Scan for the cell matching the given text and deliver its (x, y) coordinate at center. 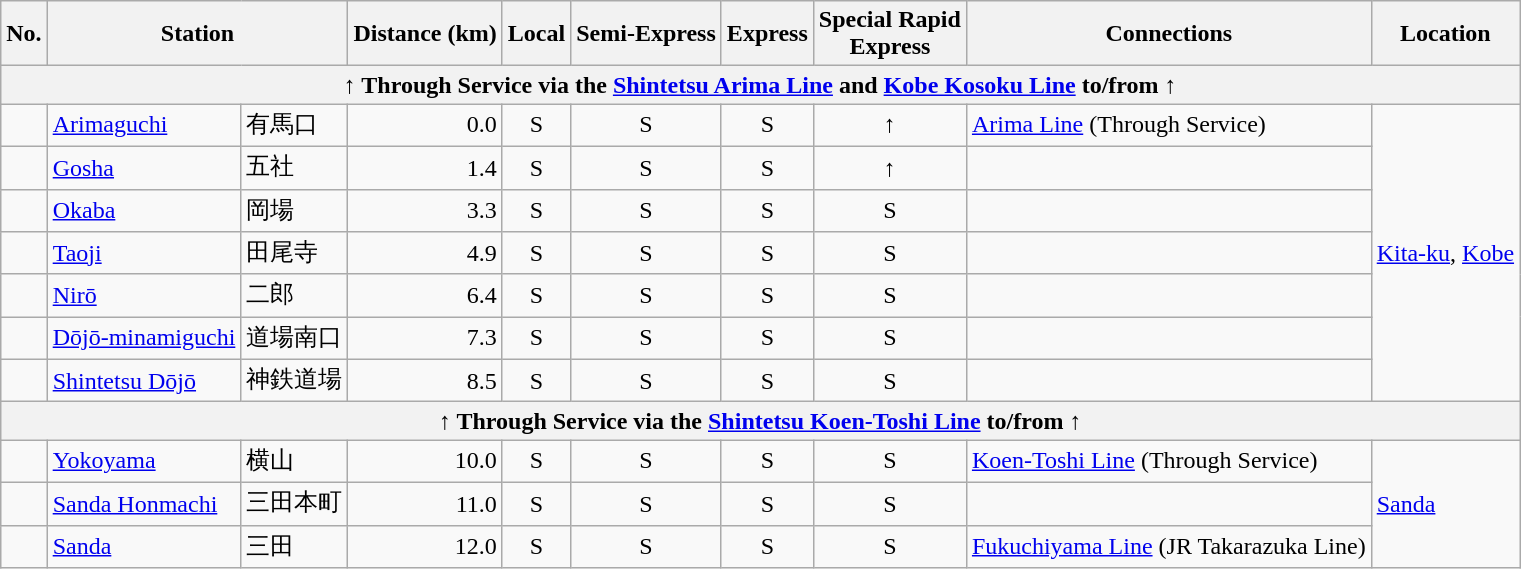
11.0 (425, 504)
横山 (294, 462)
0.0 (425, 126)
7.3 (425, 338)
岡場 (294, 210)
神鉄道場 (294, 380)
4.9 (425, 254)
Gosha (144, 168)
1.4 (425, 168)
No. (24, 34)
Arimaguchi (144, 126)
Yokoyama (144, 462)
Koen-Toshi Line (Through Service) (1168, 462)
Taoji (144, 254)
Shintetsu Dōjō (144, 380)
Kita-ku, Kobe (1445, 253)
Distance (km) (425, 34)
Location (1445, 34)
Local (536, 34)
田尾寺 (294, 254)
三田本町 (294, 504)
Express (767, 34)
↑ Through Service via the Shintetsu Arima Line and Kobe Kosoku Line to/from ↑ (760, 85)
Fukuchiyama Line (JR Takarazuka Line) (1168, 546)
有馬口 (294, 126)
Station (198, 34)
↑ Through Service via the Shintetsu Koen-Toshi Line to/from ↑ (760, 421)
Okaba (144, 210)
3.3 (425, 210)
道場南口 (294, 338)
三田 (294, 546)
Arima Line (Through Service) (1168, 126)
二郎 (294, 296)
12.0 (425, 546)
10.0 (425, 462)
8.5 (425, 380)
Nirō (144, 296)
Sanda Honmachi (144, 504)
Special Rapid Express (890, 34)
Connections (1168, 34)
Dōjō-minamiguchi (144, 338)
6.4 (425, 296)
五社 (294, 168)
Semi-Express (646, 34)
